Scan for the cell matching the given text and deliver its (x, y) coordinate at center. 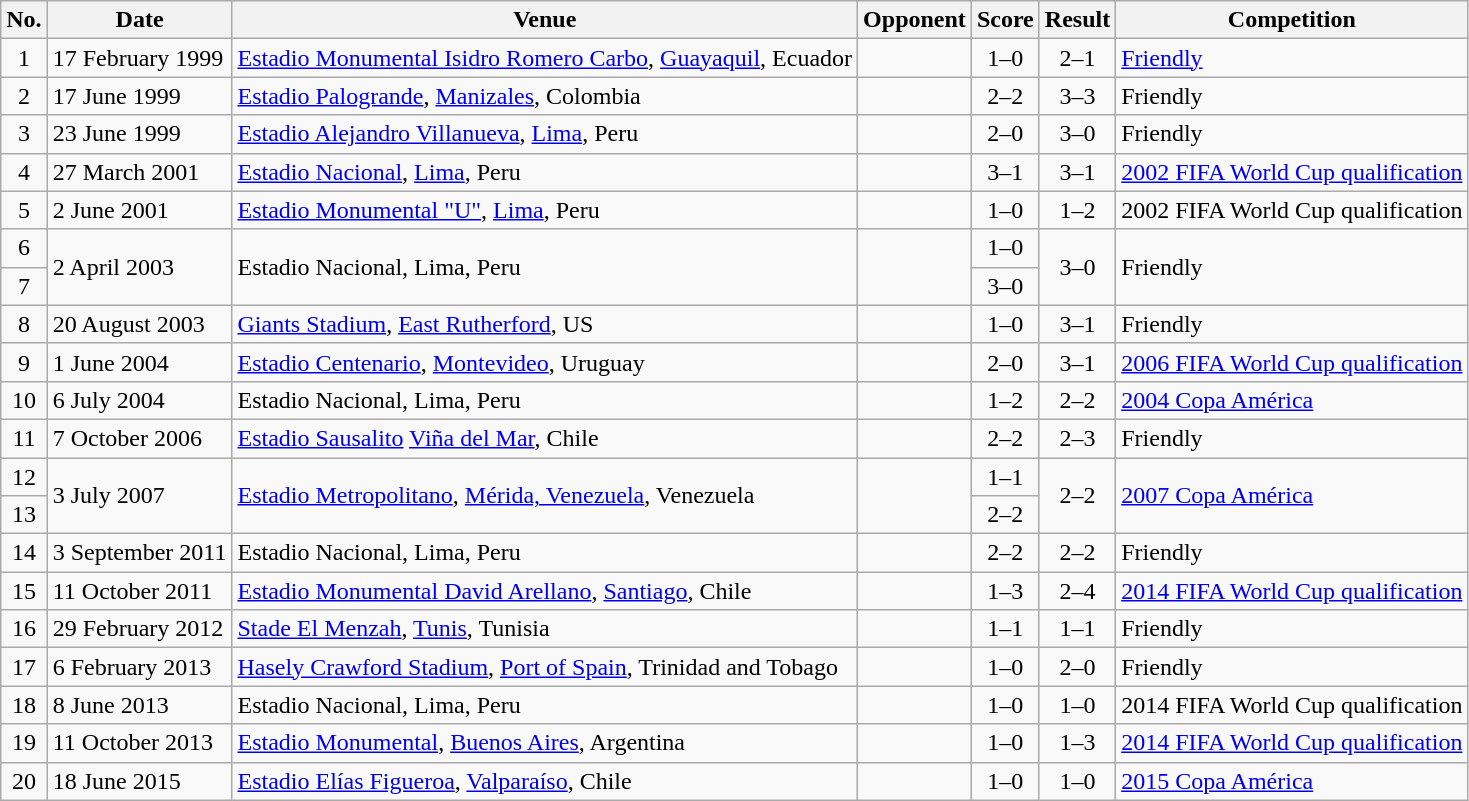
7 October 2006 (140, 438)
20 (24, 781)
11 (24, 438)
2015 Copa América (1292, 781)
3 (24, 134)
12 (24, 477)
8 June 2013 (140, 705)
29 February 2012 (140, 629)
Estadio Monumental "U", Lima, Peru (545, 210)
2–1 (1077, 58)
2 April 2003 (140, 267)
1 (24, 58)
Estadio Elías Figueroa, Valparaíso, Chile (545, 781)
Estadio Alejandro Villanueva, Lima, Peru (545, 134)
2–3 (1077, 438)
2–4 (1077, 591)
Estadio Monumental Isidro Romero Carbo, Guayaquil, Ecuador (545, 58)
Estadio Monumental, Buenos Aires, Argentina (545, 743)
14 (24, 553)
17 February 1999 (140, 58)
2004 Copa América (1292, 400)
3–3 (1077, 96)
7 (24, 286)
Hasely Crawford Stadium, Port of Spain, Trinidad and Tobago (545, 667)
Estadio Metropolitano, Mérida, Venezuela, Venezuela (545, 496)
11 October 2013 (140, 743)
3 September 2011 (140, 553)
2006 FIFA World Cup qualification (1292, 362)
Stade El Menzah, Tunis, Tunisia (545, 629)
15 (24, 591)
Estadio Centenario, Montevideo, Uruguay (545, 362)
6 (24, 248)
Competition (1292, 20)
23 June 1999 (140, 134)
2 (24, 96)
11 October 2011 (140, 591)
6 July 2004 (140, 400)
1 June 2004 (140, 362)
9 (24, 362)
18 June 2015 (140, 781)
No. (24, 20)
Opponent (915, 20)
Venue (545, 20)
20 August 2003 (140, 324)
27 March 2001 (140, 172)
17 June 1999 (140, 96)
10 (24, 400)
Giants Stadium, East Rutherford, US (545, 324)
8 (24, 324)
Date (140, 20)
Score (1005, 20)
4 (24, 172)
Result (1077, 20)
19 (24, 743)
Estadio Sausalito Viña del Mar, Chile (545, 438)
16 (24, 629)
Estadio Monumental David Arellano, Santiago, Chile (545, 591)
3 July 2007 (140, 496)
17 (24, 667)
18 (24, 705)
5 (24, 210)
2 June 2001 (140, 210)
6 February 2013 (140, 667)
13 (24, 515)
2007 Copa América (1292, 496)
Estadio Palogrande, Manizales, Colombia (545, 96)
